From the cell containing the given text, extract its center point as [X, Y] coordinate. 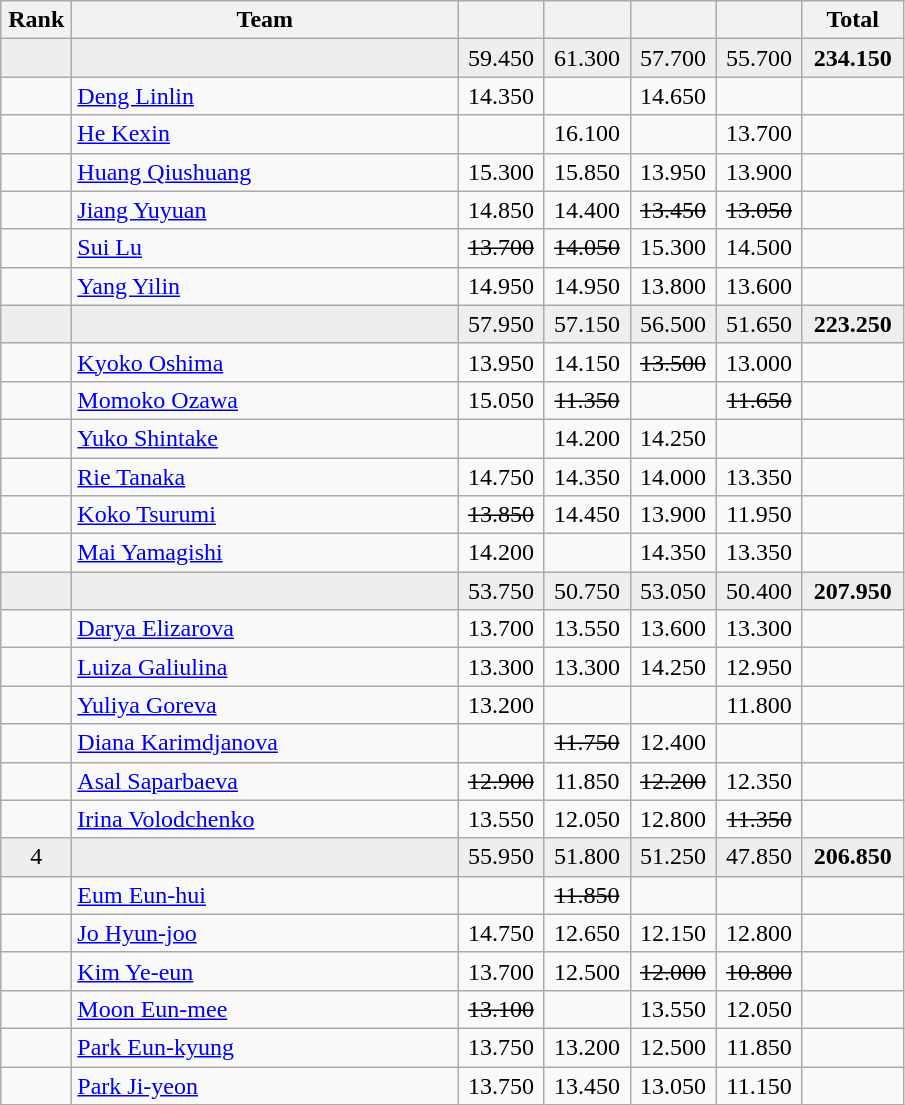
Sui Lu [265, 248]
51.650 [759, 324]
Moon Eun-mee [265, 1009]
53.050 [673, 591]
61.300 [587, 58]
51.800 [587, 857]
12.150 [673, 933]
Team [265, 20]
12.200 [673, 781]
59.450 [501, 58]
Huang Qiushuang [265, 172]
Irina Volodchenko [265, 819]
14.500 [759, 248]
15.050 [501, 400]
Park Ji-yeon [265, 1085]
Momoko Ozawa [265, 400]
53.750 [501, 591]
11.150 [759, 1085]
14.400 [587, 210]
12.950 [759, 667]
Total [852, 20]
223.250 [852, 324]
13.800 [673, 286]
Diana Karimdjanova [265, 743]
12.350 [759, 781]
Kyoko Oshima [265, 362]
Yang Yilin [265, 286]
12.650 [587, 933]
13.500 [673, 362]
Mai Yamagishi [265, 553]
12.000 [673, 971]
13.850 [501, 515]
14.850 [501, 210]
56.500 [673, 324]
206.850 [852, 857]
10.800 [759, 971]
Luiza Galiulina [265, 667]
11.800 [759, 705]
57.950 [501, 324]
51.250 [673, 857]
Park Eun-kyung [265, 1047]
57.150 [587, 324]
50.750 [587, 591]
57.700 [673, 58]
Asal Saparbaeva [265, 781]
Koko Tsurumi [265, 515]
Rank [36, 20]
Darya Elizarova [265, 629]
Jo Hyun-joo [265, 933]
Jiang Yuyuan [265, 210]
4 [36, 857]
55.950 [501, 857]
14.000 [673, 477]
50.400 [759, 591]
Yuko Shintake [265, 438]
14.450 [587, 515]
16.100 [587, 134]
Deng Linlin [265, 96]
Rie Tanaka [265, 477]
55.700 [759, 58]
Eum Eun-hui [265, 895]
12.900 [501, 781]
11.650 [759, 400]
234.150 [852, 58]
12.400 [673, 743]
14.050 [587, 248]
47.850 [759, 857]
15.850 [587, 172]
He Kexin [265, 134]
13.000 [759, 362]
Yuliya Goreva [265, 705]
207.950 [852, 591]
Kim Ye-eun [265, 971]
11.950 [759, 515]
11.750 [587, 743]
14.150 [587, 362]
14.650 [673, 96]
13.100 [501, 1009]
